For the text-containing cell, return its midpoint in [x, y] coordinate format. 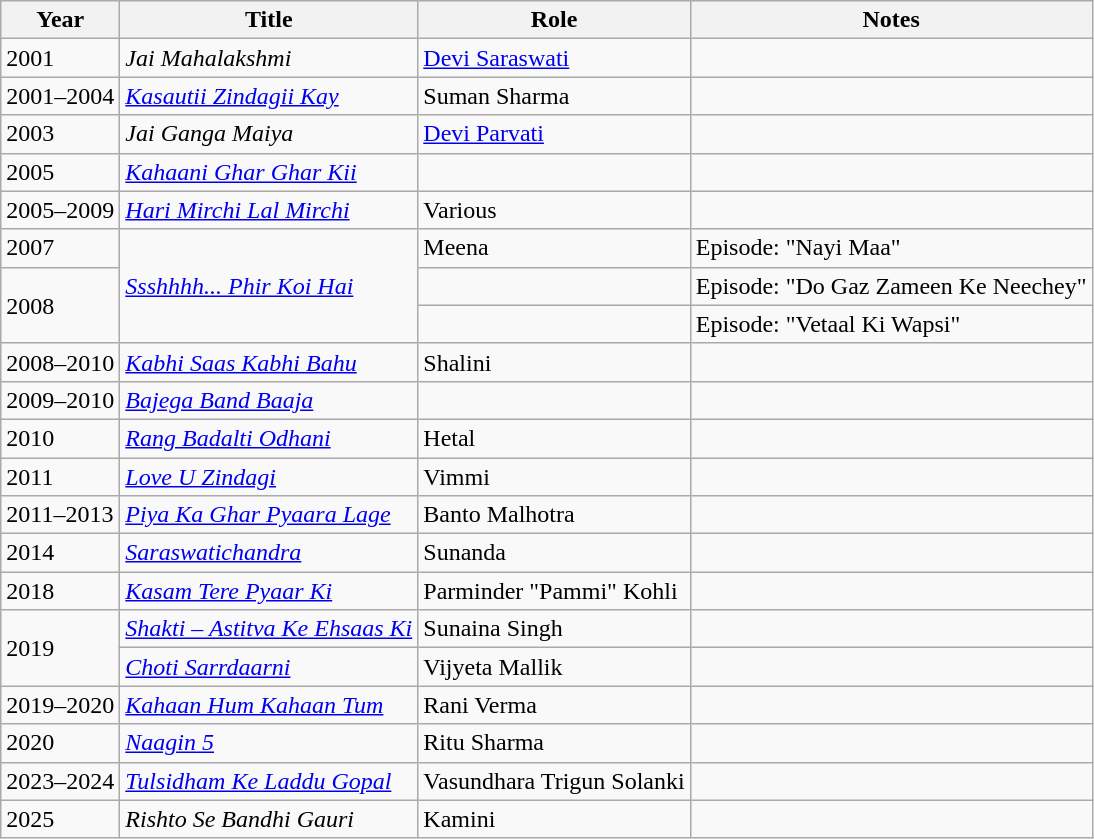
2001 [60, 58]
Sunaina Singh [554, 629]
2025 [60, 819]
2005–2009 [60, 210]
Sunanda [554, 553]
2005 [60, 172]
Naagin 5 [269, 743]
Tulsidham Ke Laddu Gopal [269, 781]
Vijyeta Mallik [554, 667]
2003 [60, 134]
2007 [60, 248]
Notes [891, 20]
Jai Ganga Maiya [269, 134]
2001–2004 [60, 96]
Title [269, 20]
Kahaan Hum Kahaan Tum [269, 705]
Episode: "Vetaal Ki Wapsi" [891, 324]
Kamini [554, 819]
Rani Verma [554, 705]
Ssshhhh... Phir Koi Hai [269, 286]
2008–2010 [60, 362]
Kabhi Saas Kabhi Bahu [269, 362]
2009–2010 [60, 400]
2011 [60, 477]
Banto Malhotra [554, 515]
2019–2020 [60, 705]
Episode: "Do Gaz Zameen Ke Neechey" [891, 286]
Rang Badalti Odhani [269, 438]
Ritu Sharma [554, 743]
2020 [60, 743]
Vasundhara Trigun Solanki [554, 781]
Love U Zindagi [269, 477]
Various [554, 210]
Hetal [554, 438]
Bajega Band Baaja [269, 400]
Choti Sarrdaarni [269, 667]
2019 [60, 648]
2014 [60, 553]
Vimmi [554, 477]
2018 [60, 591]
Shalini [554, 362]
2010 [60, 438]
2011–2013 [60, 515]
Saraswatichandra [269, 553]
Kasautii Zindagii Kay [269, 96]
Devi Saraswati [554, 58]
Year [60, 20]
Jai Mahalakshmi [269, 58]
Suman Sharma [554, 96]
Shakti – Astitva Ke Ehsaas Ki [269, 629]
Parminder "Pammi" Kohli [554, 591]
Devi Parvati [554, 134]
Kasam Tere Pyaar Ki [269, 591]
Piya Ka Ghar Pyaara Lage [269, 515]
Meena [554, 248]
Role [554, 20]
Kahaani Ghar Ghar Kii [269, 172]
2008 [60, 305]
Rishto Se Bandhi Gauri [269, 819]
Episode: "Nayi Maa" [891, 248]
Hari Mirchi Lal Mirchi [269, 210]
2023–2024 [60, 781]
